Search for the cell housing the specified text and yield its [X, Y] center coordinate. 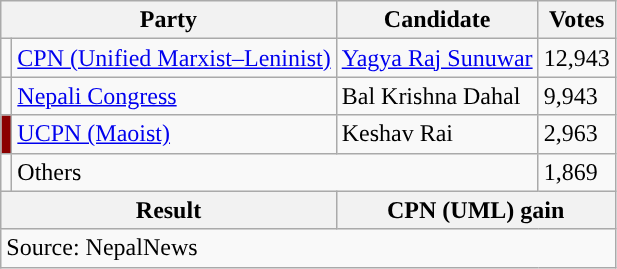
Others [275, 172]
9,943 [576, 96]
2,963 [576, 134]
UCPN (Maoist) [174, 134]
Candidate [437, 20]
CPN (Unified Marxist–Leninist) [174, 58]
Party [168, 20]
12,943 [576, 58]
Source: NepalNews [308, 248]
1,869 [576, 172]
Yagya Raj Sunuwar [437, 58]
Keshav Rai [437, 134]
Votes [576, 20]
CPN (UML) gain [476, 210]
Bal Krishna Dahal [437, 96]
Result [168, 210]
Nepali Congress [174, 96]
